For the text-containing cell, return its midpoint in [X, Y] coordinate format. 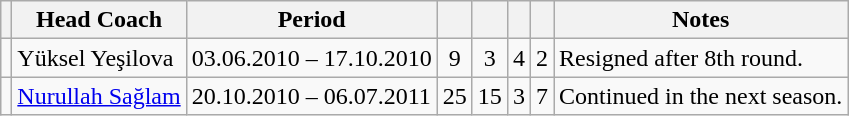
Period [312, 20]
Notes [701, 20]
25 [454, 96]
Continued in the next season. [701, 96]
7 [542, 96]
9 [454, 58]
Yüksel Yeşilova [99, 58]
15 [490, 96]
Nurullah Sağlam [99, 96]
Head Coach [99, 20]
2 [542, 58]
20.10.2010 – 06.07.2011 [312, 96]
03.06.2010 – 17.10.2010 [312, 58]
4 [518, 58]
Resigned after 8th round. [701, 58]
